Capture the cell that displays the provided text and extract its (X, Y) central coordinate. 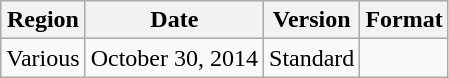
October 30, 2014 (174, 58)
Version (312, 20)
Various (43, 58)
Region (43, 20)
Format (404, 20)
Date (174, 20)
Standard (312, 58)
